Detect which cell encompasses the target text, then output its (X, Y) center coordinate. 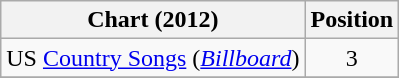
US Country Songs (Billboard) (153, 58)
Position (352, 20)
3 (352, 58)
Chart (2012) (153, 20)
